Determine the [x, y] coordinate at the center of the cell enclosing the given text.  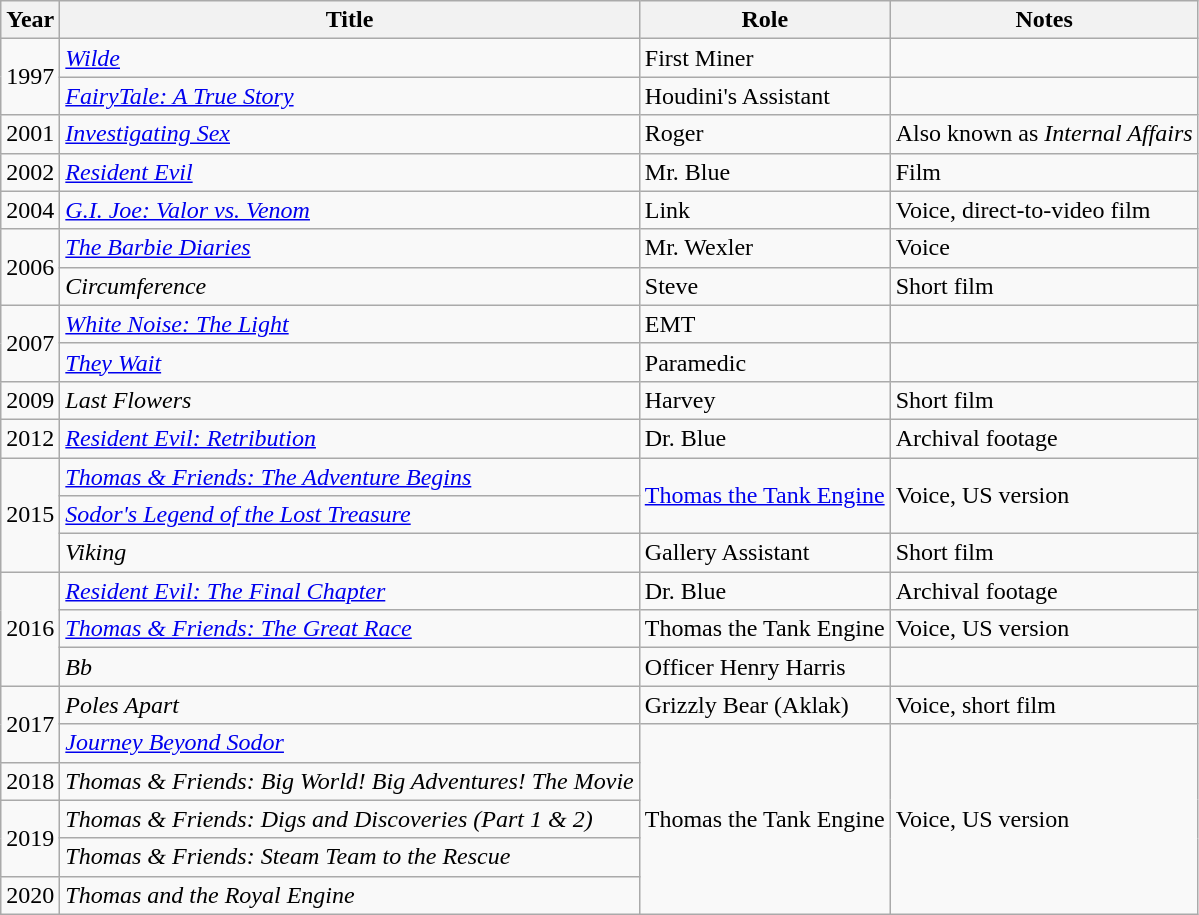
2009 [30, 400]
Grizzly Bear (Aklak) [764, 705]
Viking [350, 553]
Resident Evil [350, 172]
Circumference [350, 286]
2006 [30, 267]
Houdini's Assistant [764, 96]
Investigating Sex [350, 134]
Thomas & Friends: Steam Team to the Rescue [350, 857]
2007 [30, 343]
Mr. Wexler [764, 248]
Bb [350, 667]
2002 [30, 172]
Harvey [764, 400]
Voice, direct-to-video film [1044, 210]
2018 [30, 781]
Voice [1044, 248]
Resident Evil: The Final Chapter [350, 591]
Thomas & Friends: The Great Race [350, 629]
Last Flowers [350, 400]
Voice, short film [1044, 705]
They Wait [350, 362]
Link [764, 210]
Gallery Assistant [764, 553]
Thomas & Friends: Big World! Big Adventures! The Movie [350, 781]
2017 [30, 724]
2012 [30, 438]
Title [350, 20]
2019 [30, 838]
Year [30, 20]
White Noise: The Light [350, 324]
Thomas & Friends: Digs and Discoveries (Part 1 & 2) [350, 819]
1997 [30, 77]
The Barbie Diaries [350, 248]
Poles Apart [350, 705]
Roger [764, 134]
First Miner [764, 58]
Officer Henry Harris [764, 667]
Sodor's Legend of the Lost Treasure [350, 515]
Paramedic [764, 362]
Film [1044, 172]
2001 [30, 134]
FairyTale: A True Story [350, 96]
2004 [30, 210]
Steve [764, 286]
Wilde [350, 58]
2020 [30, 895]
Journey Beyond Sodor [350, 743]
EMT [764, 324]
Mr. Blue [764, 172]
Thomas & Friends: The Adventure Begins [350, 477]
2015 [30, 515]
G.I. Joe: Valor vs. Venom [350, 210]
2016 [30, 629]
Notes [1044, 20]
Resident Evil: Retribution [350, 438]
Thomas and the Royal Engine [350, 895]
Role [764, 20]
Also known as Internal Affairs [1044, 134]
